Return (X, Y) of the center of cell containing provided text 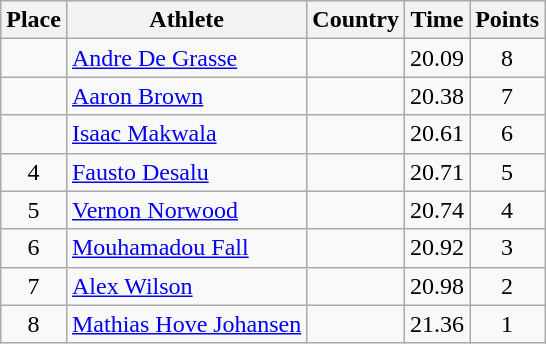
Athlete (186, 20)
20.38 (438, 96)
Aaron Brown (186, 96)
Mouhamadou Fall (186, 248)
Time (438, 20)
20.74 (438, 210)
2 (508, 286)
20.61 (438, 134)
20.09 (438, 58)
21.36 (438, 324)
Mathias Hove Johansen (186, 324)
20.98 (438, 286)
20.92 (438, 248)
Alex Wilson (186, 286)
Country (356, 20)
Place (34, 20)
3 (508, 248)
Isaac Makwala (186, 134)
1 (508, 324)
20.71 (438, 172)
Points (508, 20)
Andre De Grasse (186, 58)
Fausto Desalu (186, 172)
Vernon Norwood (186, 210)
